Identify which cell holds the provided text, then report its (X, Y) central coordinate. 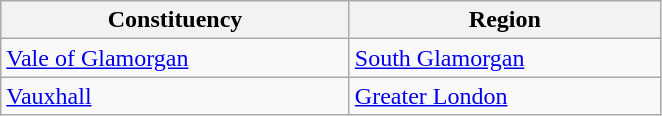
Region (504, 20)
Constituency (176, 20)
Greater London (504, 96)
South Glamorgan (504, 58)
Vauxhall (176, 96)
Vale of Glamorgan (176, 58)
